Extract the (X, Y) coordinate from the center of the cell holding the provided text.  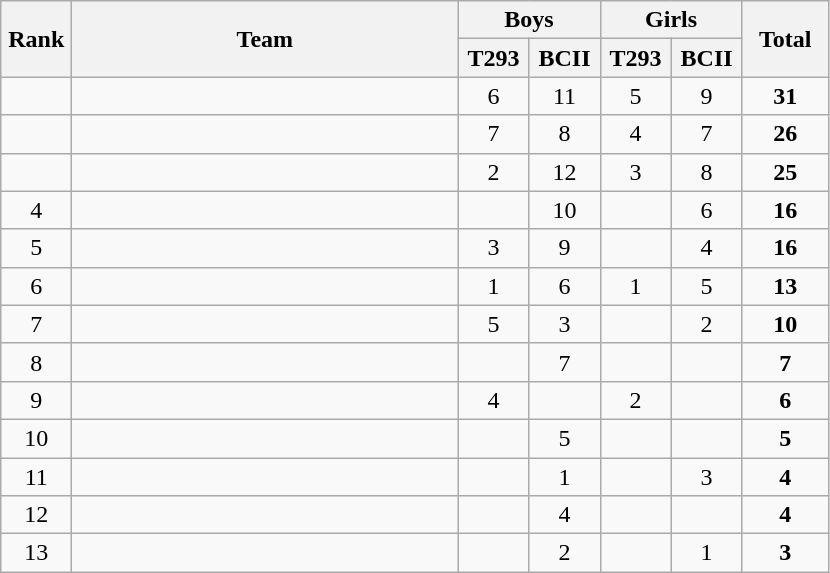
25 (785, 172)
Boys (529, 20)
Team (265, 39)
Total (785, 39)
26 (785, 134)
31 (785, 96)
Rank (36, 39)
Girls (671, 20)
